Locate the cell with the specified text and output its [x, y] center coordinate. 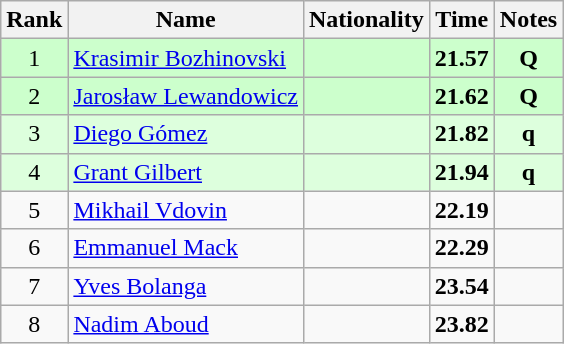
1 [34, 58]
Rank [34, 20]
Jarosław Lewandowicz [186, 96]
23.54 [462, 286]
21.57 [462, 58]
Time [462, 20]
Diego Gómez [186, 134]
2 [34, 96]
Emmanuel Mack [186, 248]
Name [186, 20]
Notes [528, 20]
22.29 [462, 248]
5 [34, 210]
Yves Bolanga [186, 286]
3 [34, 134]
Grant Gilbert [186, 172]
Mikhail Vdovin [186, 210]
Nadim Aboud [186, 324]
23.82 [462, 324]
22.19 [462, 210]
21.62 [462, 96]
Nationality [366, 20]
21.94 [462, 172]
8 [34, 324]
4 [34, 172]
7 [34, 286]
6 [34, 248]
21.82 [462, 134]
Krasimir Bozhinovski [186, 58]
